Return [X, Y] of the center of cell containing provided text 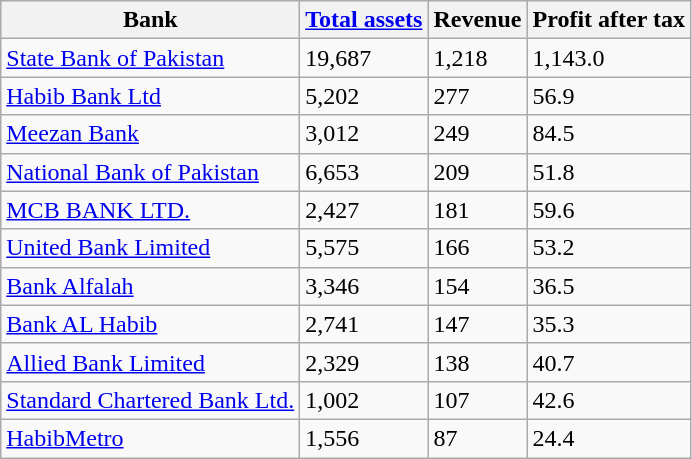
Bank Alfalah [150, 286]
Total assets [364, 20]
MCB BANK LTD. [150, 210]
36.5 [608, 286]
147 [478, 324]
56.9 [608, 96]
6,653 [364, 172]
277 [478, 96]
1,002 [364, 400]
35.3 [608, 324]
Allied Bank Limited [150, 362]
Bank [150, 20]
51.8 [608, 172]
3,346 [364, 286]
5,575 [364, 248]
1,556 [364, 438]
National Bank of Pakistan [150, 172]
1,218 [478, 58]
Standard Chartered Bank Ltd. [150, 400]
59.6 [608, 210]
209 [478, 172]
Habib Bank Ltd [150, 96]
181 [478, 210]
5,202 [364, 96]
19,687 [364, 58]
2,741 [364, 324]
42.6 [608, 400]
2,329 [364, 362]
24.4 [608, 438]
Profit after tax [608, 20]
84.5 [608, 134]
138 [478, 362]
154 [478, 286]
Bank AL Habib [150, 324]
Meezan Bank [150, 134]
87 [478, 438]
53.2 [608, 248]
249 [478, 134]
107 [478, 400]
166 [478, 248]
State Bank of Pakistan [150, 58]
3,012 [364, 134]
HabibMetro [150, 438]
2,427 [364, 210]
United Bank Limited [150, 248]
1,143.0 [608, 58]
40.7 [608, 362]
Revenue [478, 20]
